Search for the cell housing the specified text and yield its (x, y) center coordinate. 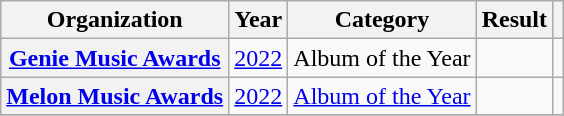
Genie Music Awards (115, 58)
Melon Music Awards (115, 96)
Year (258, 20)
Category (382, 20)
Organization (115, 20)
Result (514, 20)
